Determine the (x, y) coordinate at the center of the cell enclosing the given text.  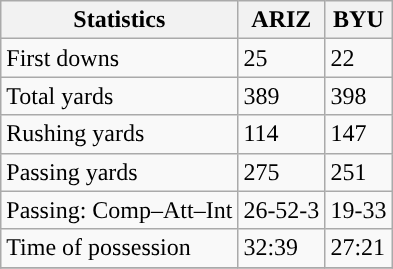
BYU (358, 20)
ARIZ (282, 20)
398 (358, 96)
Rushing yards (120, 134)
Total yards (120, 96)
114 (282, 134)
389 (282, 96)
27:21 (358, 248)
Passing: Comp–Att–Int (120, 210)
32:39 (282, 248)
19-33 (358, 210)
147 (358, 134)
Passing yards (120, 172)
25 (282, 58)
26-52-3 (282, 210)
First downs (120, 58)
251 (358, 172)
Statistics (120, 20)
Time of possession (120, 248)
275 (282, 172)
22 (358, 58)
